Locate the cell with the specified text and output its [X, Y] center coordinate. 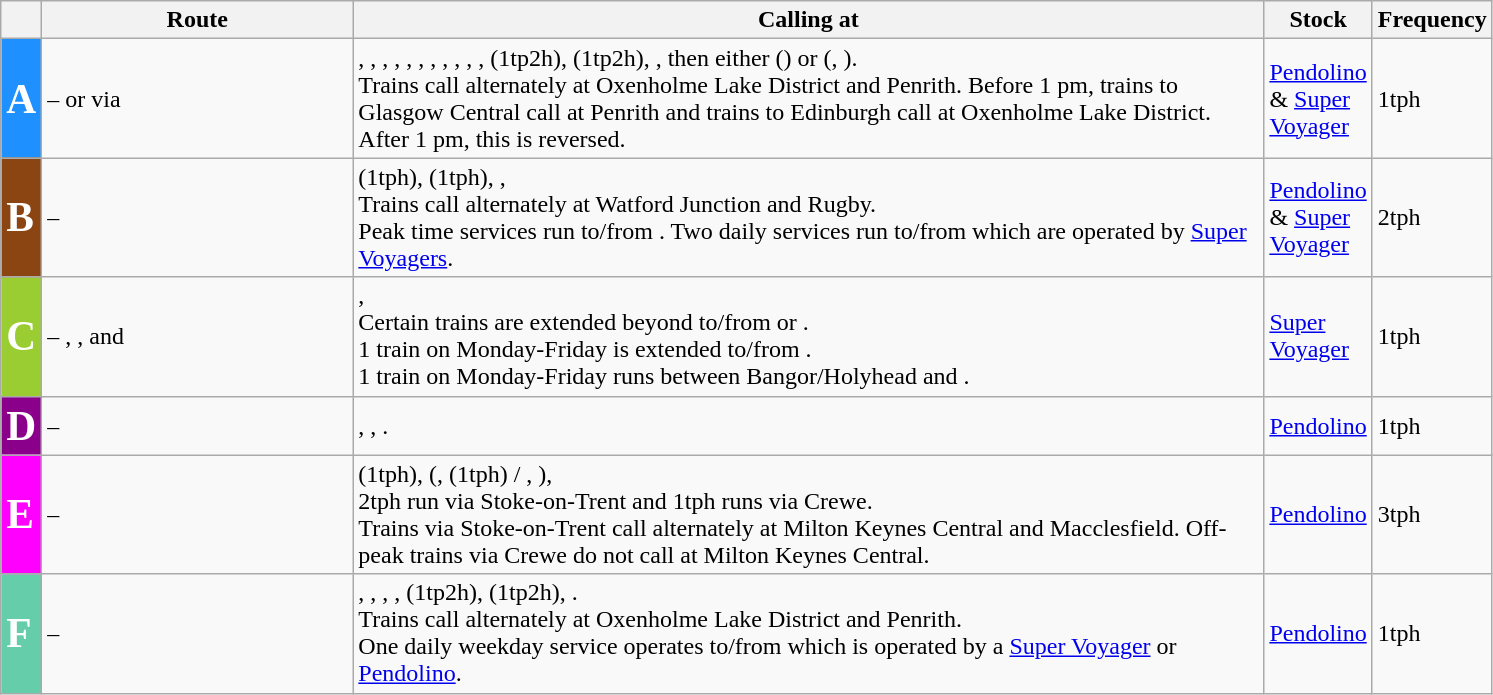
– , , and [198, 336]
– or via [198, 98]
C [22, 336]
, , . [808, 426]
B [22, 218]
F [22, 634]
2tph [1432, 218]
D [22, 426]
Calling at [808, 20]
3tph [1432, 514]
E [22, 514]
A [22, 98]
Stock [1318, 20]
Super Voyager [1318, 336]
Route [198, 20]
Frequency [1432, 20]
